Provide the [X, Y] coordinate of the cell's center where the given text is located.  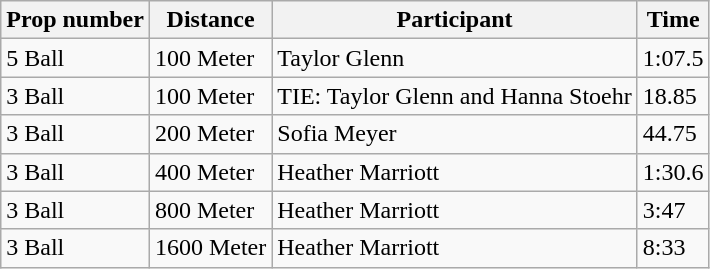
1:30.6 [673, 172]
8:33 [673, 248]
Sofia Meyer [455, 134]
1600 Meter [210, 248]
18.85 [673, 96]
Distance [210, 20]
TIE: Taylor Glenn and Hanna Stoehr [455, 96]
Taylor Glenn [455, 58]
5 Ball [76, 58]
Time [673, 20]
44.75 [673, 134]
1:07.5 [673, 58]
Prop number [76, 20]
800 Meter [210, 210]
Participant [455, 20]
400 Meter [210, 172]
3:47 [673, 210]
200 Meter [210, 134]
